Pinpoint the cell where the given text exists, returning its [x, y] midpoint coordinate. 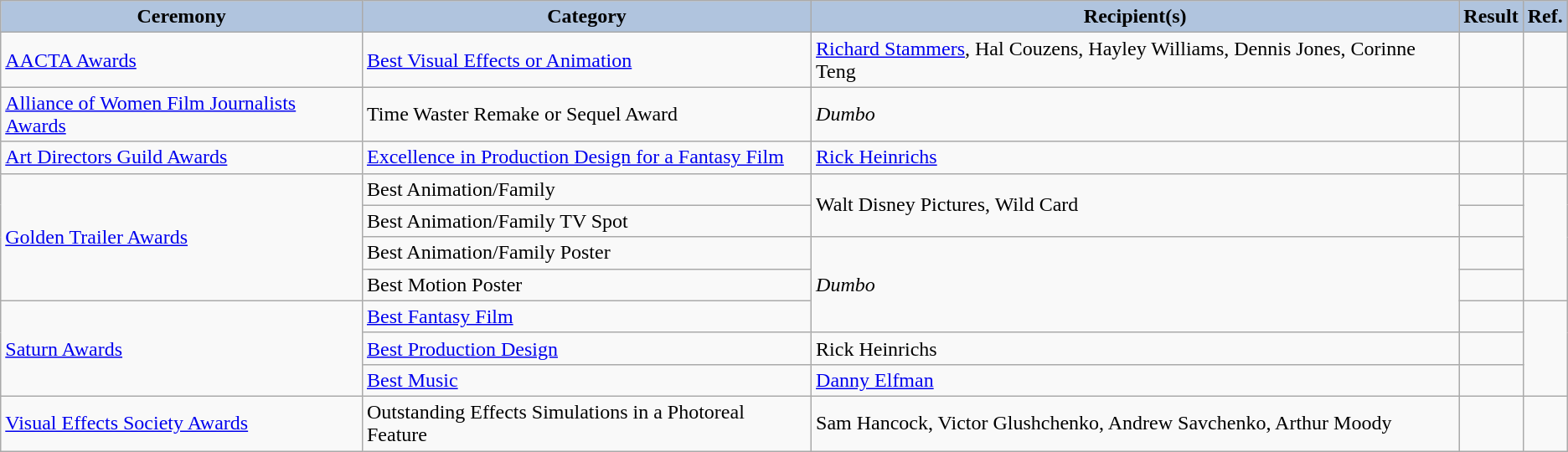
Best Visual Effects or Animation [586, 60]
Result [1491, 17]
Best Animation/Family TV Spot [586, 221]
Best Fantasy Film [586, 316]
Art Directors Guild Awards [182, 157]
Visual Effects Society Awards [182, 424]
Sam Hancock, Victor Glushchenko, Andrew Savchenko, Arthur Moody [1136, 424]
AACTA Awards [182, 60]
Best Production Design [586, 348]
Best Animation/Family Poster [586, 253]
Time Waster Remake or Sequel Award [586, 114]
Ref. [1545, 17]
Category [586, 17]
Best Music [586, 380]
Best Motion Poster [586, 285]
Excellence in Production Design for a Fantasy Film [586, 157]
Alliance of Women Film Journalists Awards [182, 114]
Danny Elfman [1136, 380]
Walt Disney Pictures, Wild Card [1136, 205]
Golden Trailer Awards [182, 237]
Outstanding Effects Simulations in a Photoreal Feature [586, 424]
Richard Stammers, Hal Couzens, Hayley Williams, Dennis Jones, Corinne Teng [1136, 60]
Saturn Awards [182, 348]
Best Animation/Family [586, 189]
Recipient(s) [1136, 17]
Ceremony [182, 17]
